Find where the given text appears and provide that cell's center as (x, y) coordinate. 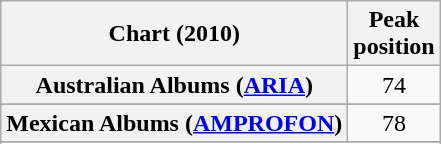
Australian Albums (ARIA) (174, 85)
Mexican Albums (AMPROFON) (174, 123)
Peakposition (394, 34)
78 (394, 123)
74 (394, 85)
Chart (2010) (174, 34)
